Extract the [x, y] coordinate from the center of the cell holding the provided text.  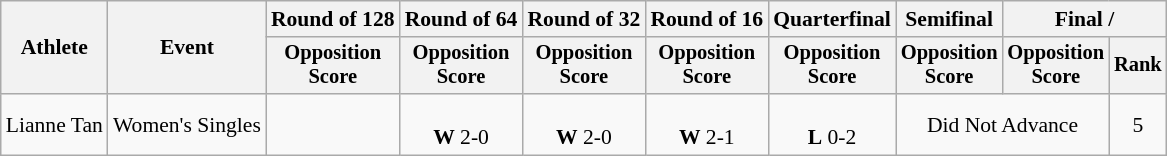
Did Not Advance [1002, 124]
Rank [1138, 66]
Athlete [54, 48]
Round of 128 [333, 19]
Semifinal [950, 19]
Round of 64 [462, 19]
5 [1138, 124]
Quarterfinal [832, 19]
Lianne Tan [54, 124]
Women's Singles [187, 124]
Event [187, 48]
W 2-1 [706, 124]
Round of 32 [584, 19]
Round of 16 [706, 19]
L 0-2 [832, 124]
Final / [1084, 19]
